Determine the (x, y) coordinate at the center of the cell enclosing the given text.  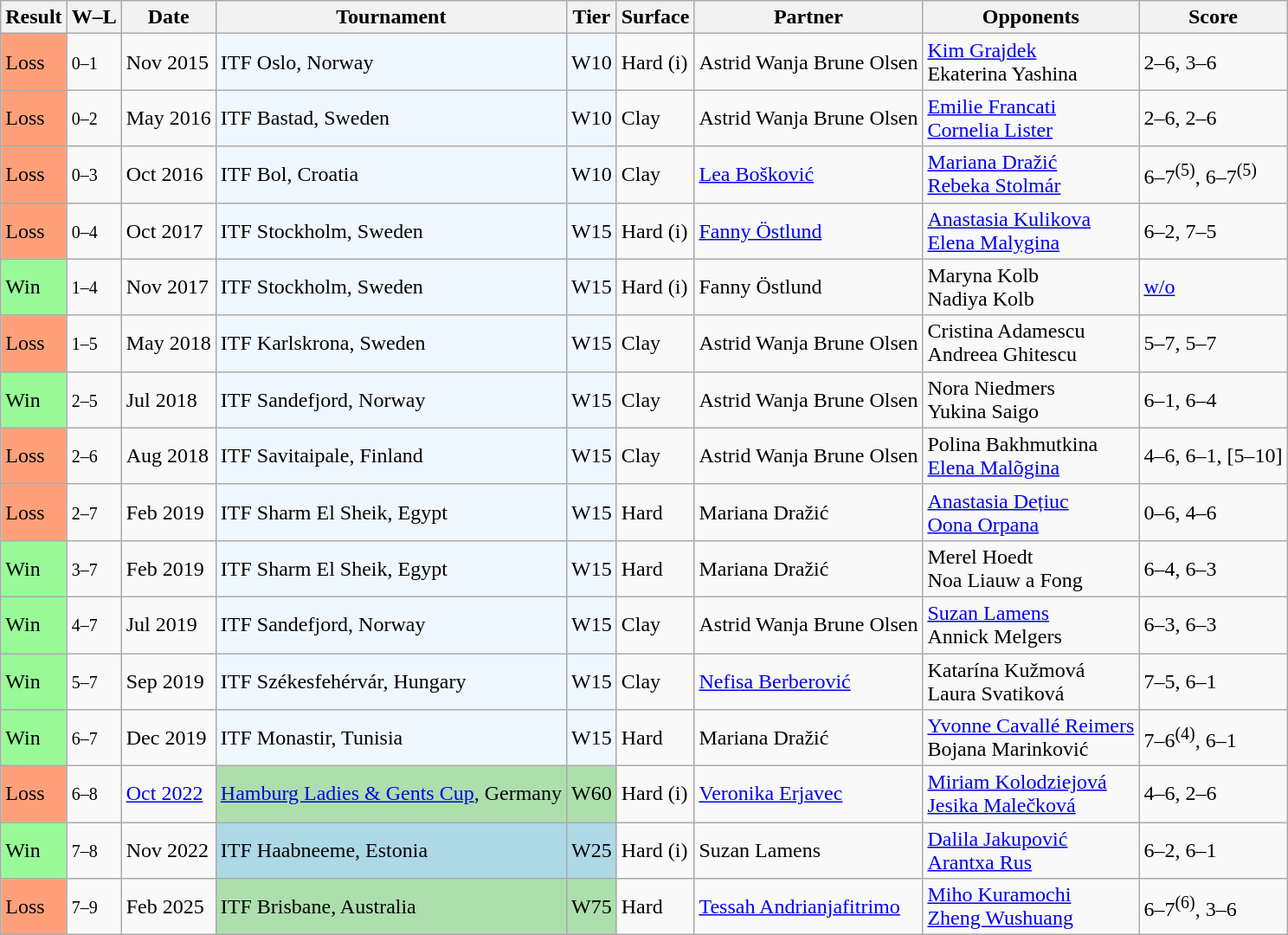
Hamburg Ladies & Gents Cup, Germany (391, 795)
0–2 (93, 118)
Nov 2022 (168, 850)
Date (168, 17)
Oct 2017 (168, 230)
Oct 2022 (168, 795)
Veronika Erjavec (808, 795)
Sep 2019 (168, 680)
Mariana Dražić Rebeka Stolmár (1031, 175)
Jul 2019 (168, 625)
0–1 (93, 62)
Nov 2017 (168, 287)
2–6, 3–6 (1214, 62)
Maryna Kolb Nadiya Kolb (1031, 287)
6–8 (93, 795)
Score (1214, 17)
Nov 2015 (168, 62)
ITF Monastir, Tunisia (391, 738)
4–6, 6–1, [5–10] (1214, 455)
May 2016 (168, 118)
0–6, 4–6 (1214, 513)
Merel Hoedt Noa Liauw a Fong (1031, 568)
1–5 (93, 343)
Miriam Kolodziejová Jesika Malečková (1031, 795)
2–5 (93, 400)
w/o (1214, 287)
W–L (93, 17)
1–4 (93, 287)
Oct 2016 (168, 175)
ITF Brisbane, Australia (391, 907)
ITF Bol, Croatia (391, 175)
W60 (591, 795)
7–5, 6–1 (1214, 680)
Dec 2019 (168, 738)
Result (34, 17)
ITF Haabneeme, Estonia (391, 850)
6–3, 6–3 (1214, 625)
6–4, 6–3 (1214, 568)
6–2, 6–1 (1214, 850)
Surface (655, 17)
Lea Bošković (808, 175)
5–7, 5–7 (1214, 343)
Suzan Lamens Annick Melgers (1031, 625)
Anastasia Kulikova Elena Malygina (1031, 230)
Suzan Lamens (808, 850)
ITF Karlskrona, Sweden (391, 343)
Aug 2018 (168, 455)
W75 (591, 907)
ITF Savitaipale, Finland (391, 455)
Emilie Francati Cornelia Lister (1031, 118)
W25 (591, 850)
Opponents (1031, 17)
Miho Kuramochi Zheng Wushuang (1031, 907)
4–6, 2–6 (1214, 795)
2–7 (93, 513)
6–1, 6–4 (1214, 400)
6–7(5), 6–7(5) (1214, 175)
Feb 2025 (168, 907)
Partner (808, 17)
0–4 (93, 230)
6–7 (93, 738)
4–7 (93, 625)
2–6 (93, 455)
7–9 (93, 907)
7–8 (93, 850)
Nefisa Berberović (808, 680)
Dalila Jakupović Arantxa Rus (1031, 850)
Jul 2018 (168, 400)
Kim Grajdek Ekaterina Yashina (1031, 62)
6–2, 7–5 (1214, 230)
ITF Székesfehérvár, Hungary (391, 680)
Yvonne Cavallé Reimers Bojana Marinković (1031, 738)
5–7 (93, 680)
2–6, 2–6 (1214, 118)
ITF Bastad, Sweden (391, 118)
6–7(6), 3–6 (1214, 907)
Tessah Andrianjafitrimo (808, 907)
7–6(4), 6–1 (1214, 738)
Tournament (391, 17)
Tier (591, 17)
Katarína Kužmová Laura Svatiková (1031, 680)
Cristina Adamescu Andreea Ghitescu (1031, 343)
Anastasia Dețiuc Oona Orpana (1031, 513)
3–7 (93, 568)
May 2018 (168, 343)
ITF Oslo, Norway (391, 62)
0–3 (93, 175)
Polina Bakhmutkina Elena Malõgina (1031, 455)
Nora Niedmers Yukina Saigo (1031, 400)
